Return (X, Y) of the center of cell containing provided text 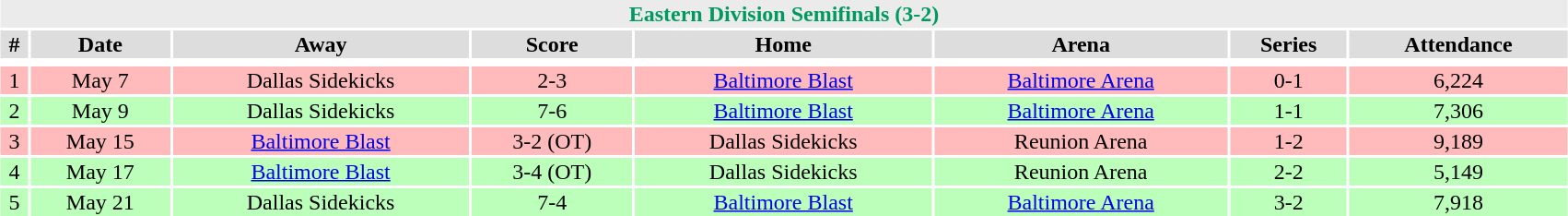
Attendance (1458, 44)
7,306 (1458, 111)
5,149 (1458, 172)
Away (321, 44)
7-4 (553, 202)
3-2 (OT) (553, 141)
4 (15, 172)
7,918 (1458, 202)
May 21 (99, 202)
0-1 (1289, 80)
May 15 (99, 141)
3 (15, 141)
3-4 (OT) (553, 172)
2 (15, 111)
2-3 (553, 80)
6,224 (1458, 80)
Date (99, 44)
# (15, 44)
Home (783, 44)
Series (1289, 44)
May 7 (99, 80)
May 9 (99, 111)
5 (15, 202)
3-2 (1289, 202)
May 17 (99, 172)
1 (15, 80)
2-2 (1289, 172)
Score (553, 44)
Eastern Division Semifinals (3-2) (784, 14)
9,189 (1458, 141)
1-2 (1289, 141)
1-1 (1289, 111)
Arena (1082, 44)
7-6 (553, 111)
